Find where the given text appears and provide that cell's center as [X, Y] coordinate. 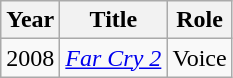
2008 [30, 58]
Far Cry 2 [114, 58]
Role [200, 20]
Year [30, 20]
Voice [200, 58]
Title [114, 20]
